Find where the given text appears and provide that cell's center as (x, y) coordinate. 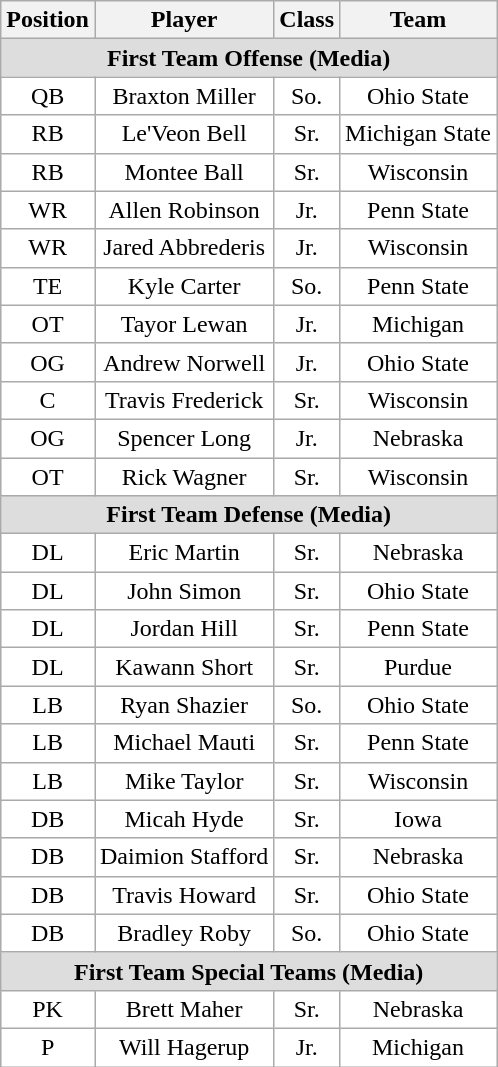
Kawann Short (184, 667)
Allen Robinson (184, 210)
Jordan Hill (184, 629)
Bradley Roby (184, 933)
First Team Defense (Media) (249, 515)
Michigan State (418, 134)
Brett Maher (184, 1009)
Mike Taylor (184, 781)
Michael Mauti (184, 743)
John Simon (184, 591)
Class (307, 20)
Rick Wagner (184, 477)
Spencer Long (184, 438)
Micah Hyde (184, 819)
P (48, 1047)
First Team Special Teams (Media) (249, 971)
Braxton Miller (184, 96)
Purdue (418, 667)
Le'Veon Bell (184, 134)
TE (48, 286)
Montee Ball (184, 172)
Ryan Shazier (184, 705)
Travis Howard (184, 895)
QB (48, 96)
PK (48, 1009)
Andrew Norwell (184, 362)
Iowa (418, 819)
Player (184, 20)
Eric Martin (184, 553)
Jared Abbrederis (184, 248)
Tayor Lewan (184, 324)
Will Hagerup (184, 1047)
Position (48, 20)
Kyle Carter (184, 286)
Team (418, 20)
Travis Frederick (184, 400)
First Team Offense (Media) (249, 58)
C (48, 400)
Daimion Stafford (184, 857)
